For the text-containing cell, return its midpoint in (X, Y) coordinate format. 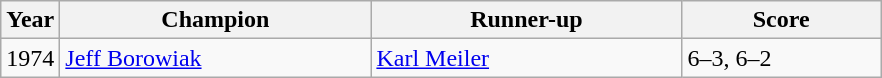
6–3, 6–2 (782, 58)
Champion (216, 20)
Score (782, 20)
Year (30, 20)
1974 (30, 58)
Runner-up (526, 20)
Karl Meiler (526, 58)
Jeff Borowiak (216, 58)
